Return the [X, Y] coordinate for the center point of the cell that contains the specified text.  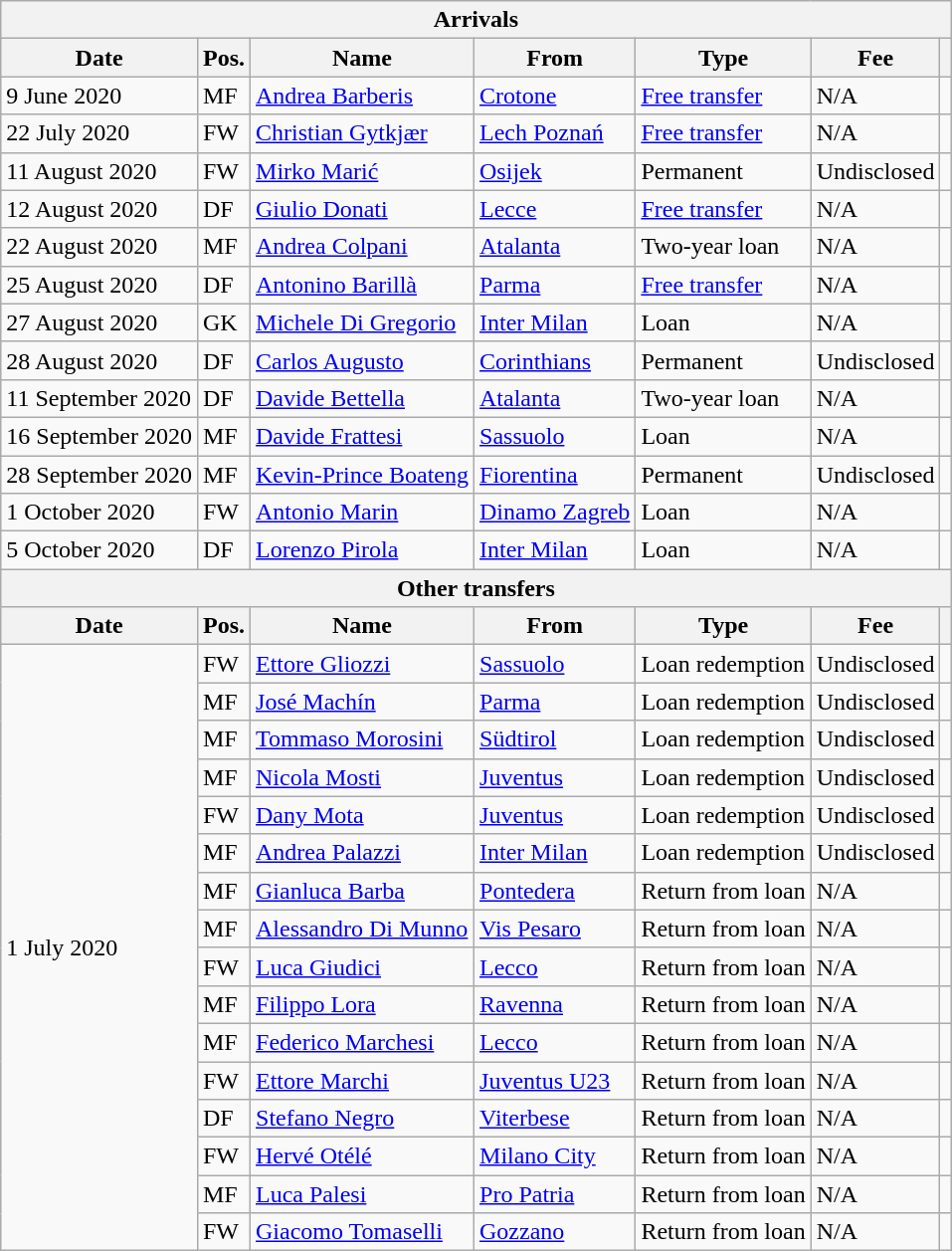
Giacomo Tomaselli [362, 1232]
Südtirol [555, 739]
José Machín [362, 702]
Dany Mota [362, 815]
Stefano Negro [362, 1119]
Davide Bettella [362, 398]
22 July 2020 [99, 133]
Andrea Barberis [362, 96]
Tommaso Morosini [362, 739]
Osijek [555, 171]
Vis Pesaro [555, 929]
Mirko Marić [362, 171]
Pontedera [555, 891]
9 June 2020 [99, 96]
16 September 2020 [99, 436]
1 July 2020 [99, 947]
Lecce [555, 209]
22 August 2020 [99, 247]
Viterbese [555, 1119]
Michele Di Gregorio [362, 322]
28 September 2020 [99, 475]
11 September 2020 [99, 398]
Corinthians [555, 360]
Andrea Colpani [362, 247]
5 October 2020 [99, 550]
Hervé Otélé [362, 1156]
Crotone [555, 96]
Alessandro Di Munno [362, 929]
Other transfers [476, 588]
28 August 2020 [99, 360]
Dinamo Zagreb [555, 513]
11 August 2020 [99, 171]
GK [223, 322]
Pro Patria [555, 1194]
Gianluca Barba [362, 891]
Antonino Barillà [362, 285]
Lech Poznań [555, 133]
Fiorentina [555, 475]
Federico Marchesi [362, 1042]
Gozzano [555, 1232]
Ettore Marchi [362, 1080]
Filippo Lora [362, 1004]
Milano City [555, 1156]
1 October 2020 [99, 513]
Luca Giudici [362, 966]
Kevin-Prince Boateng [362, 475]
Juventus U23 [555, 1080]
Carlos Augusto [362, 360]
Andrea Palazzi [362, 853]
Christian Gytkjær [362, 133]
12 August 2020 [99, 209]
Ettore Gliozzi [362, 664]
Lorenzo Pirola [362, 550]
25 August 2020 [99, 285]
Nicola Mosti [362, 777]
Davide Frattesi [362, 436]
Giulio Donati [362, 209]
Antonio Marin [362, 513]
Arrivals [476, 20]
27 August 2020 [99, 322]
Luca Palesi [362, 1194]
Ravenna [555, 1004]
